Locate the cell with the specified text and output its (x, y) center coordinate. 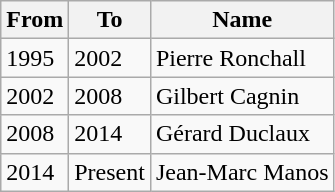
To (110, 20)
Name (242, 20)
Gérard Duclaux (242, 134)
Gilbert Cagnin (242, 96)
From (35, 20)
Pierre Ronchall (242, 58)
Jean-Marc Manos (242, 172)
Present (110, 172)
1995 (35, 58)
